Detect which cell encompasses the target text, then output its [x, y] center coordinate. 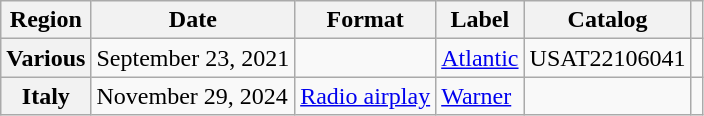
Format [366, 20]
USAT22106041 [608, 58]
Region [46, 20]
Radio airplay [366, 96]
Date [193, 20]
Italy [46, 96]
September 23, 2021 [193, 58]
Warner [480, 96]
Label [480, 20]
November 29, 2024 [193, 96]
Catalog [608, 20]
Various [46, 58]
Atlantic [480, 58]
